Detect which cell encompasses the target text, then output its [X, Y] center coordinate. 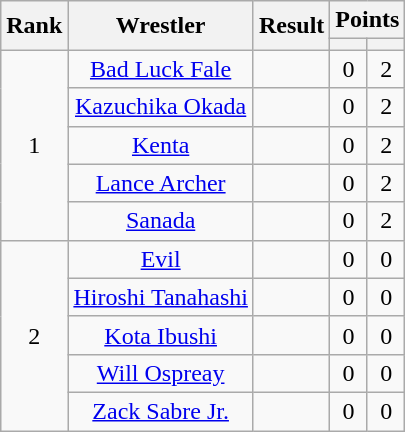
1 [34, 145]
Sanada [161, 221]
Rank [34, 26]
Points [368, 20]
Kota Ibushi [161, 335]
Will Ospreay [161, 373]
Bad Luck Fale [161, 69]
Kenta [161, 145]
Hiroshi Tanahashi [161, 297]
Zack Sabre Jr. [161, 411]
Wrestler [161, 26]
Lance Archer [161, 183]
Kazuchika Okada [161, 107]
Evil [161, 259]
Result [291, 26]
